Identify which cell holds the provided text, then report its (X, Y) central coordinate. 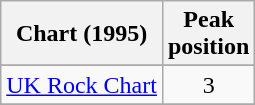
Peakposition (208, 34)
Chart (1995) (82, 34)
UK Rock Chart (82, 85)
3 (208, 85)
